Locate the cell with the specified text and output its [x, y] center coordinate. 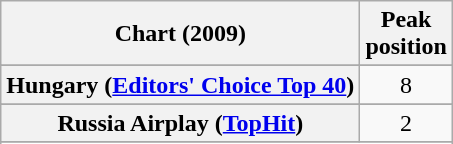
Russia Airplay (TopHit) [180, 123]
Hungary (Editors' Choice Top 40) [180, 85]
8 [406, 85]
Chart (2009) [180, 34]
Peakposition [406, 34]
2 [406, 123]
